Return the (X, Y) coordinate for the center point of the cell that contains the specified text.  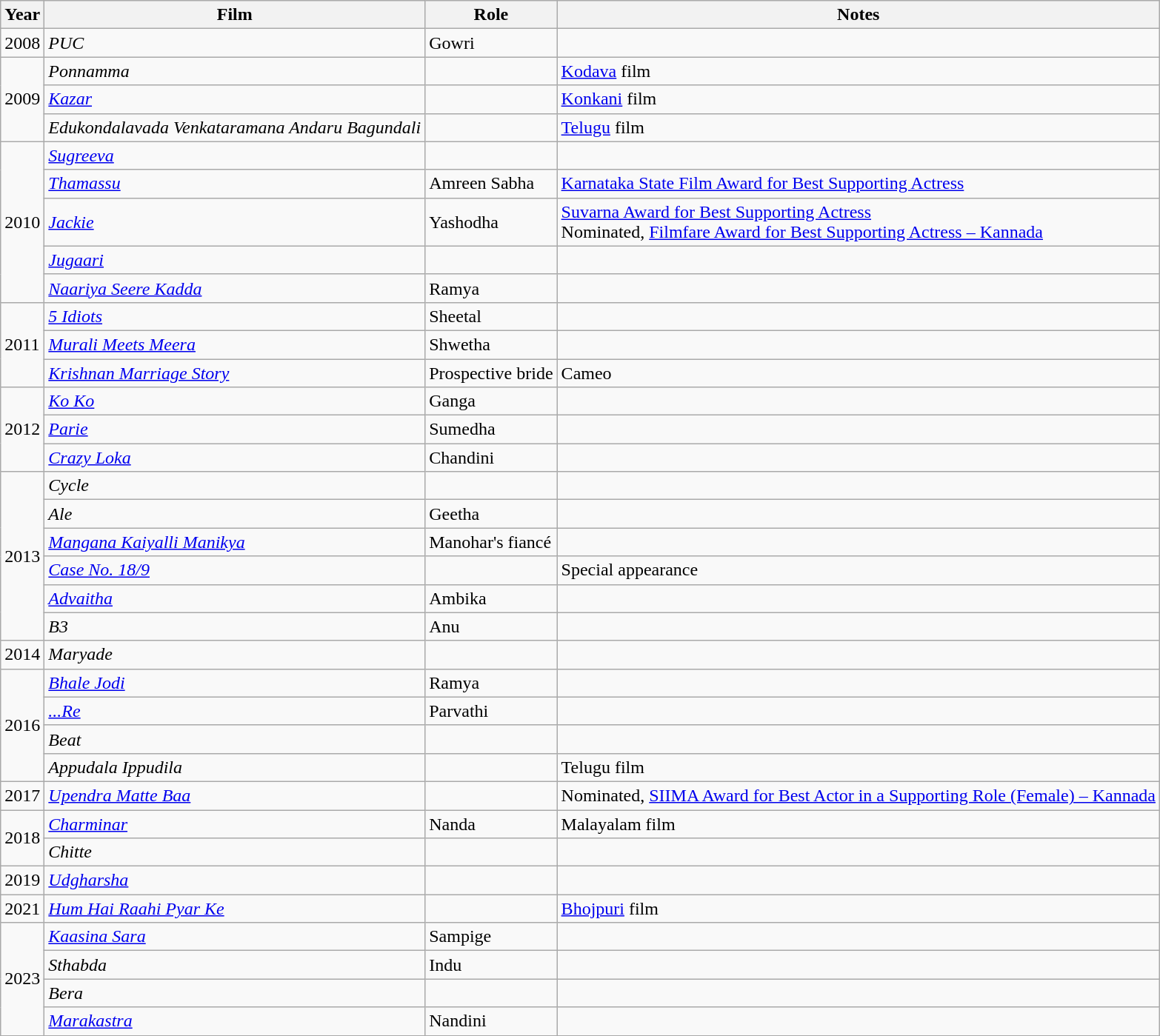
Special appearance (858, 570)
Udgharsha (235, 880)
Ko Ko (235, 401)
Indu (491, 965)
Bera (235, 993)
Sumedha (491, 430)
Nandini (491, 1021)
Chitte (235, 852)
Sampige (491, 937)
Cycle (235, 486)
Manohar's fiancé (491, 542)
2017 (22, 795)
Mangana Kaiyalli Manikya (235, 542)
Sheetal (491, 316)
Thamassu (235, 184)
Parie (235, 430)
Shwetha (491, 344)
Geetha (491, 514)
Beat (235, 739)
Charminar (235, 824)
Ale (235, 514)
2021 (22, 909)
Yashodha (491, 222)
Parvathi (491, 711)
Prospective bride (491, 372)
Upendra Matte Baa (235, 795)
Murali Meets Meera (235, 344)
Role (491, 15)
2019 (22, 880)
2008 (22, 43)
Amreen Sabha (491, 184)
Kodava film (858, 71)
Bhojpuri film (858, 909)
Nanda (491, 824)
Suvarna Award for Best Supporting ActressNominated, Filmfare Award for Best Supporting Actress – Kannada (858, 222)
2012 (22, 430)
Krishnan Marriage Story (235, 372)
Bhale Jodi (235, 683)
5 Idiots (235, 316)
Anu (491, 626)
Edukondalavada Venkataramana Andaru Bagundali (235, 127)
Notes (858, 15)
2009 (22, 99)
Hum Hai Raahi Pyar Ke (235, 909)
Gowri (491, 43)
2011 (22, 344)
Kazar (235, 99)
Karnataka State Film Award for Best Supporting Actress (858, 184)
Ambika (491, 598)
...Re (235, 711)
PUC (235, 43)
Advaitha (235, 598)
B3 (235, 626)
Ponnamma (235, 71)
Sugreeva (235, 156)
2023 (22, 979)
Nominated, SIIMA Award for Best Actor in a Supporting Role (Female) – Kannada (858, 795)
2016 (22, 725)
Appudala Ippudila (235, 767)
Jackie (235, 222)
2013 (22, 556)
Ganga (491, 401)
Chandini (491, 458)
Malayalam film (858, 824)
Kaasina Sara (235, 937)
2014 (22, 655)
Marakastra (235, 1021)
Film (235, 15)
Jugaari (235, 260)
Year (22, 15)
Naariya Seere Kadda (235, 288)
2018 (22, 838)
Cameo (858, 372)
Crazy Loka (235, 458)
Konkani film (858, 99)
Case No. 18/9 (235, 570)
Sthabda (235, 965)
Maryade (235, 655)
2010 (22, 222)
